Find where the given text appears and provide that cell's center as [X, Y] coordinate. 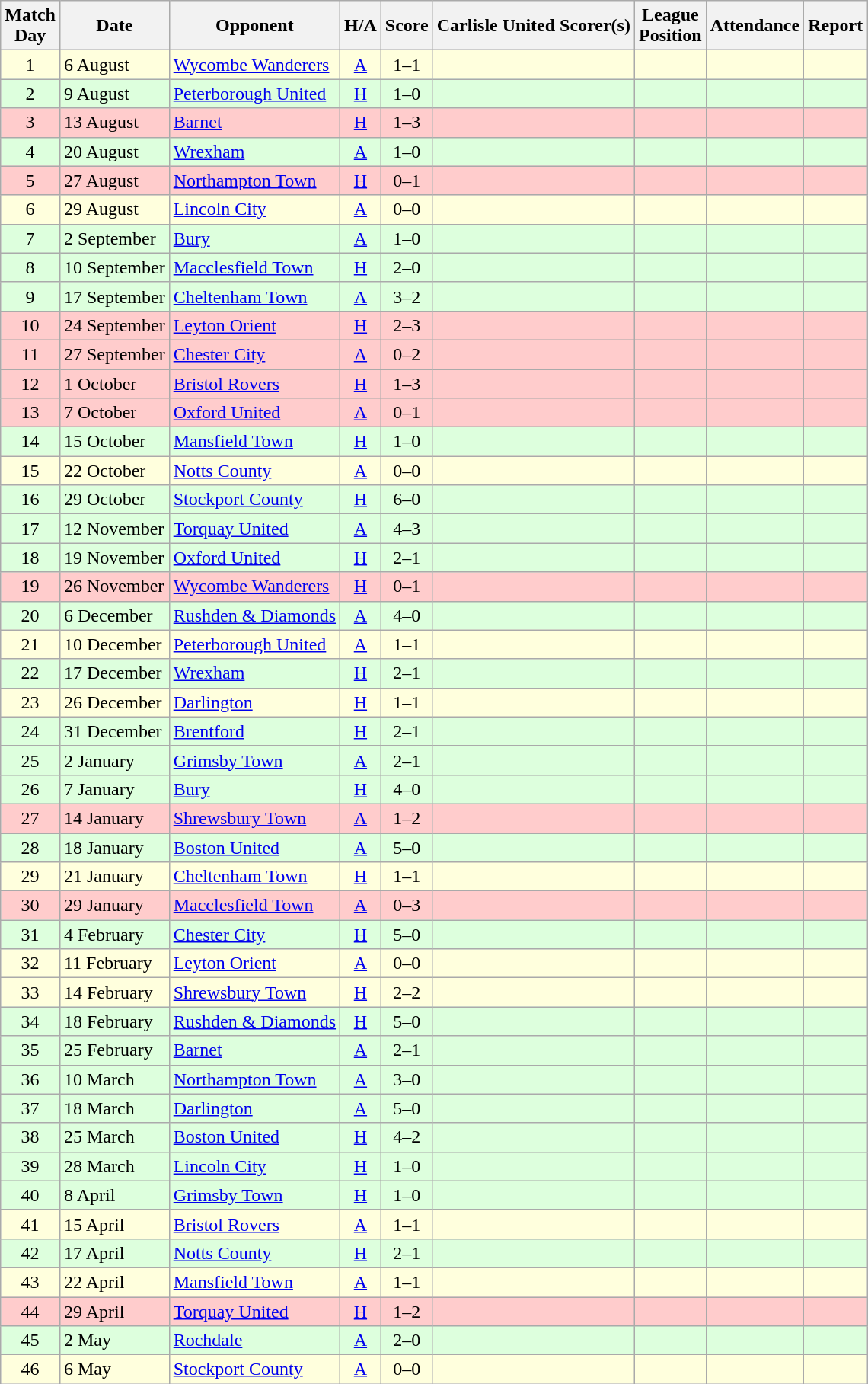
6 August [114, 65]
29 August [114, 209]
14 January [114, 818]
34 [30, 1021]
6–0 [407, 500]
29 January [114, 906]
42 [30, 1253]
37 [30, 1108]
Opponent [254, 26]
40 [30, 1195]
Date [114, 26]
33 [30, 992]
0–3 [407, 906]
Report [836, 26]
Carlisle United Scorer(s) [533, 26]
41 [30, 1224]
4–3 [407, 529]
35 [30, 1050]
2–3 [407, 325]
11 [30, 354]
8 April [114, 1195]
2 [30, 94]
17 September [114, 296]
15 April [114, 1224]
20 [30, 615]
22 [30, 673]
13 [30, 413]
10 [30, 325]
2 May [114, 1341]
9 August [114, 94]
3 [30, 123]
3–2 [407, 296]
10 September [114, 267]
23 [30, 702]
43 [30, 1282]
15 October [114, 442]
25 March [114, 1137]
3–0 [407, 1079]
12 November [114, 529]
13 August [114, 123]
14 [30, 442]
4 [30, 152]
16 [30, 500]
25 February [114, 1050]
22 April [114, 1282]
Attendance [755, 26]
28 March [114, 1166]
18 February [114, 1021]
24 September [114, 325]
10 December [114, 644]
7 October [114, 413]
20 August [114, 152]
25 [30, 760]
21 [30, 644]
26 November [114, 587]
18 [30, 558]
15 [30, 471]
39 [30, 1166]
4 February [114, 935]
17 April [114, 1253]
14 February [114, 992]
1 October [114, 383]
27 August [114, 181]
19 [30, 587]
45 [30, 1341]
31 December [114, 731]
27 [30, 818]
22 October [114, 471]
5 [30, 181]
26 December [114, 702]
27 September [114, 354]
31 [30, 935]
44 [30, 1311]
38 [30, 1137]
2 January [114, 760]
6 December [114, 615]
6 [30, 209]
LeaguePosition [670, 26]
32 [30, 964]
Rochdale [254, 1341]
26 [30, 789]
9 [30, 296]
28 [30, 848]
30 [30, 906]
21 January [114, 877]
4–2 [407, 1137]
24 [30, 731]
29 [30, 877]
10 March [114, 1079]
36 [30, 1079]
H/A [361, 26]
17 [30, 529]
7 January [114, 789]
8 [30, 267]
12 [30, 383]
Score [407, 26]
29 October [114, 500]
19 November [114, 558]
46 [30, 1370]
29 April [114, 1311]
17 December [114, 673]
0–2 [407, 354]
Match Day [30, 26]
2 September [114, 238]
11 February [114, 964]
1 [30, 65]
7 [30, 238]
6 May [114, 1370]
2–2 [407, 992]
18 March [114, 1108]
18 January [114, 848]
Brentford [254, 731]
